Determine the (x, y) coordinate at the center of the cell enclosing the given text.  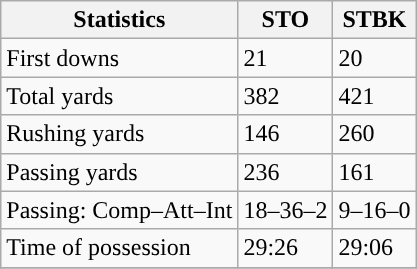
260 (374, 134)
STBK (374, 20)
29:06 (374, 248)
Statistics (120, 20)
First downs (120, 58)
161 (374, 172)
Passing yards (120, 172)
421 (374, 96)
9–16–0 (374, 210)
Time of possession (120, 248)
20 (374, 58)
18–36–2 (286, 210)
382 (286, 96)
21 (286, 58)
STO (286, 20)
29:26 (286, 248)
Passing: Comp–Att–Int (120, 210)
236 (286, 172)
Rushing yards (120, 134)
Total yards (120, 96)
146 (286, 134)
